Scan for the cell matching the given text and deliver its [x, y] coordinate at center. 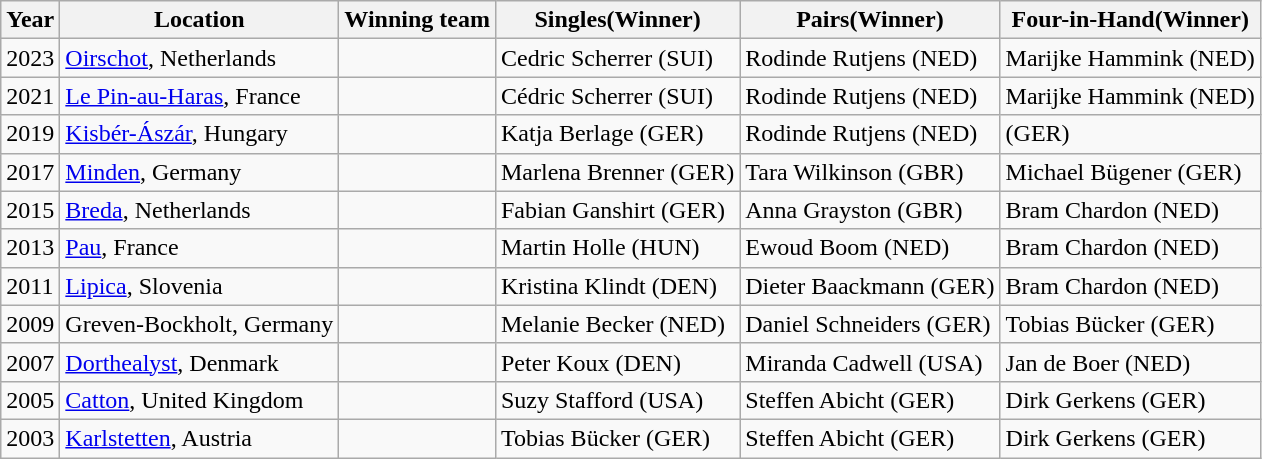
(GER) [1130, 134]
Martin Holle (HUN) [617, 248]
2011 [30, 286]
Miranda Cadwell (USA) [870, 362]
Lipica, Slovenia [200, 286]
2017 [30, 172]
Oirschot, Netherlands [200, 58]
Le Pin-au-Haras, France [200, 96]
Greven-Bockholt, Germany [200, 324]
Fabian Ganshirt (GER) [617, 210]
Dorthealyst, Denmark [200, 362]
Breda, Netherlands [200, 210]
2023 [30, 58]
2003 [30, 438]
Four-in-Hand(Winner) [1130, 20]
2009 [30, 324]
Cédric Scherrer (SUI) [617, 96]
Daniel Schneiders (GER) [870, 324]
Kisbér-Ászár, Hungary [200, 134]
Michael Bügener (GER) [1130, 172]
Jan de Boer (NED) [1130, 362]
2019 [30, 134]
Suzy Stafford (USA) [617, 400]
Peter Koux (DEN) [617, 362]
Katja Berlage (GER) [617, 134]
Karlstetten, Austria [200, 438]
Dieter Baackmann (GER) [870, 286]
2007 [30, 362]
Pairs(Winner) [870, 20]
Marlena Brenner (GER) [617, 172]
Kristina Klindt (DEN) [617, 286]
Anna Grayston (GBR) [870, 210]
2015 [30, 210]
Singles(Winner) [617, 20]
2005 [30, 400]
2013 [30, 248]
Tara Wilkinson (GBR) [870, 172]
Winning team [418, 20]
Melanie Becker (NED) [617, 324]
Ewoud Boom (NED) [870, 248]
Pau, France [200, 248]
2021 [30, 96]
Catton, United Kingdom [200, 400]
Cedric Scherrer (SUI) [617, 58]
Location [200, 20]
Year [30, 20]
Minden, Germany [200, 172]
